Provide the (x, y) coordinate of the cell's center where the given text is located.  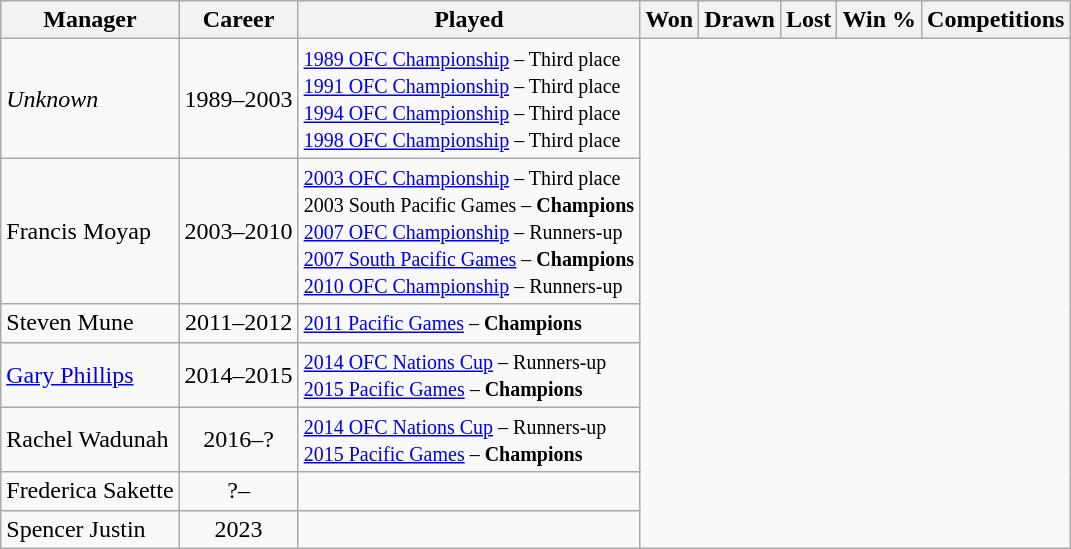
1989–2003 (238, 98)
1989 OFC Championship – Third place1991 OFC Championship – Third place1994 OFC Championship – Third place1998 OFC Championship – Third place (469, 98)
Gary Phillips (90, 374)
Played (469, 20)
Drawn (740, 20)
Spencer Justin (90, 529)
Competitions (996, 20)
Unknown (90, 98)
Career (238, 20)
2014–2015 (238, 374)
Lost (808, 20)
?– (238, 491)
2003–2010 (238, 231)
Rachel Wadunah (90, 440)
Won (670, 20)
2023 (238, 529)
2011–2012 (238, 323)
2016–? (238, 440)
Francis Moyap (90, 231)
Win % (880, 20)
Frederica Sakette (90, 491)
Manager (90, 20)
2011 Pacific Games – Champions (469, 323)
Steven Mune (90, 323)
